Provide the [x, y] coordinate of the cell's center where the given text is located.  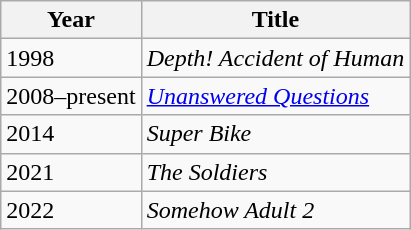
2014 [71, 134]
2022 [71, 210]
The Soldiers [276, 172]
Year [71, 20]
2008–present [71, 96]
2021 [71, 172]
Super Bike [276, 134]
1998 [71, 58]
Unanswered Questions [276, 96]
Title [276, 20]
Depth! Accident of Human [276, 58]
Somehow Adult 2 [276, 210]
